From the cell containing the given text, extract its center point as (x, y) coordinate. 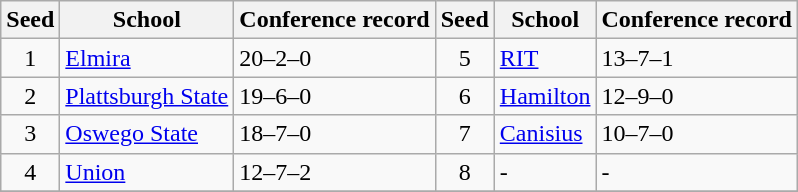
18–7–0 (334, 134)
Canisius (545, 134)
4 (30, 172)
6 (464, 96)
10–7–0 (696, 134)
13–7–1 (696, 58)
Elmira (147, 58)
20–2–0 (334, 58)
1 (30, 58)
8 (464, 172)
12–7–2 (334, 172)
Union (147, 172)
Oswego State (147, 134)
2 (30, 96)
Hamilton (545, 96)
5 (464, 58)
19–6–0 (334, 96)
RIT (545, 58)
Plattsburgh State (147, 96)
12–9–0 (696, 96)
7 (464, 134)
3 (30, 134)
